From the cell containing the given text, extract its center point as [x, y] coordinate. 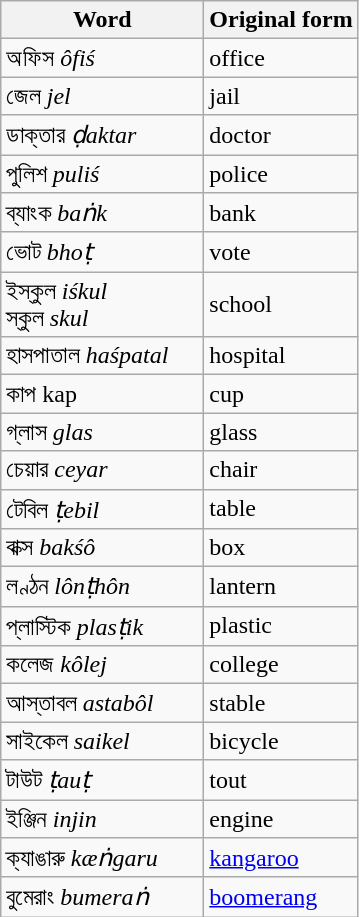
chair [281, 470]
ডাক্তার ḍaktar [102, 135]
লণ্ঠন lônṭhôn [102, 587]
kangaroo [281, 858]
গ্লাস glas [102, 432]
টাউট ṭauṭ [102, 780]
আস্তাবল astabôl [102, 703]
কলেজ kôlej [102, 665]
চেয়ার ceyar [102, 470]
bicycle [281, 741]
doctor [281, 135]
cup [281, 394]
কাপ kap [102, 394]
plastic [281, 626]
Original form [281, 20]
table [281, 509]
bank [281, 213]
school [281, 304]
টেবিল ṭebil [102, 509]
tout [281, 780]
Word [102, 20]
পুলিশ puliś [102, 173]
stable [281, 703]
boomerang [281, 897]
হাসপাতাল haśpatal [102, 356]
glass [281, 432]
hospital [281, 356]
ইঞ্জিন injin [102, 819]
engine [281, 819]
vote [281, 252]
lantern [281, 587]
ভোট bhoṭ [102, 252]
অফিস ôfiś [102, 58]
বুমেরাং bumeraṅ [102, 897]
box [281, 548]
ক্যাঙারু kæṅgaru [102, 858]
ইস্কুল iśkul স্কুল skul [102, 304]
office [281, 58]
জেল jel [102, 96]
jail [281, 96]
ব্যাংক baṅk [102, 213]
প্লাস্টিক plasṭik [102, 626]
সাইকেল saikel [102, 741]
police [281, 173]
college [281, 665]
বাক্স bakśô [102, 548]
